For the text-containing cell, return its midpoint in [X, Y] coordinate format. 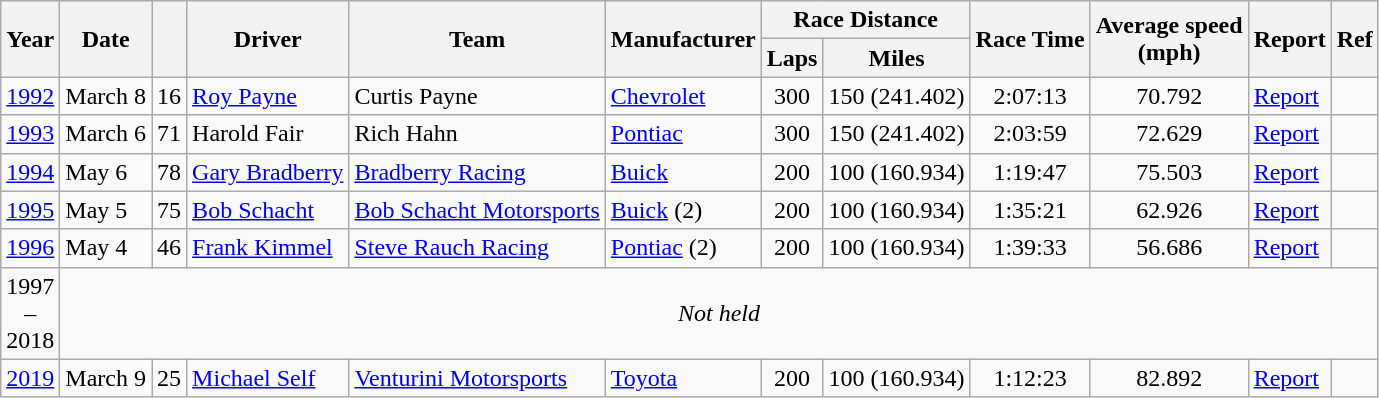
Bradberry Racing [477, 172]
Pontiac [683, 134]
1995 [30, 210]
56.686 [1169, 248]
Driver [268, 39]
March 8 [106, 96]
Bob Schacht Motorsports [477, 210]
Steve Rauch Racing [477, 248]
1:12:23 [1030, 378]
Frank Kimmel [268, 248]
16 [170, 96]
70.792 [1169, 96]
May 6 [106, 172]
May 5 [106, 210]
1994 [30, 172]
Curtis Payne [477, 96]
1997–2018 [30, 313]
1:19:47 [1030, 172]
2:07:13 [1030, 96]
2019 [30, 378]
46 [170, 248]
1992 [30, 96]
25 [170, 378]
Toyota [683, 378]
Pontiac (2) [683, 248]
Date [106, 39]
Race Time [1030, 39]
Not held [719, 313]
2:03:59 [1030, 134]
72.629 [1169, 134]
Average speed(mph) [1169, 39]
1996 [30, 248]
78 [170, 172]
Venturini Motorsports [477, 378]
Harold Fair [268, 134]
Ref [1354, 39]
Manufacturer [683, 39]
Chevrolet [683, 96]
March 6 [106, 134]
75 [170, 210]
1:35:21 [1030, 210]
82.892 [1169, 378]
Roy Payne [268, 96]
Rich Hahn [477, 134]
Bob Schacht [268, 210]
May 4 [106, 248]
71 [170, 134]
Miles [896, 58]
Year [30, 39]
Gary Bradberry [268, 172]
Team [477, 39]
Michael Self [268, 378]
1993 [30, 134]
March 9 [106, 378]
Buick [683, 172]
Race Distance [866, 20]
62.926 [1169, 210]
Laps [792, 58]
75.503 [1169, 172]
Buick (2) [683, 210]
1:39:33 [1030, 248]
